From the cell containing the given text, extract its center point as (X, Y) coordinate. 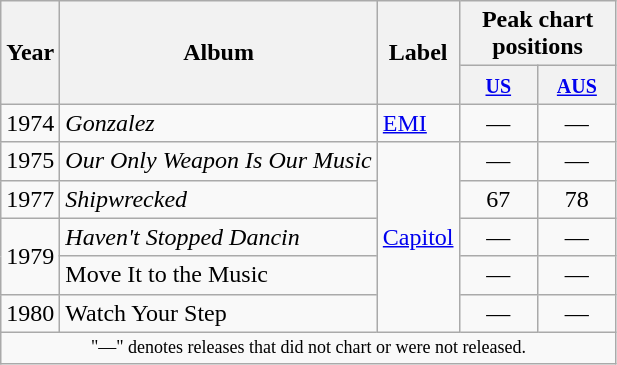
67 (498, 199)
1980 (30, 313)
Haven't Stopped Dancin (218, 237)
EMI (418, 123)
1974 (30, 123)
Label (418, 52)
"—" denotes releases that did not chart or were not released. (308, 348)
Peak chart positions (538, 34)
Move It to the Music (218, 275)
Our Only Weapon Is Our Music (218, 161)
Gonzalez (218, 123)
Album (218, 52)
Shipwrecked (218, 199)
AUS (578, 85)
1977 (30, 199)
Capitol (418, 237)
Watch Your Step (218, 313)
Year (30, 52)
78 (578, 199)
1975 (30, 161)
US (498, 85)
1979 (30, 256)
